Scan for the cell matching the given text and deliver its [X, Y] coordinate at center. 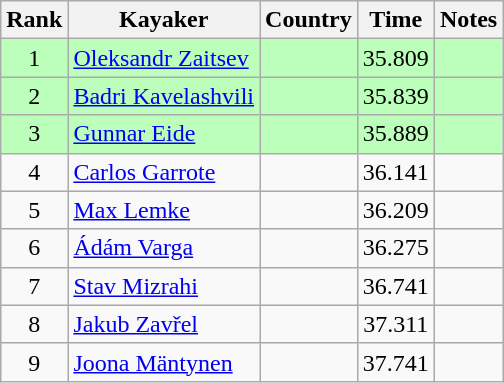
5 [34, 210]
Time [396, 20]
36.141 [396, 172]
8 [34, 324]
37.741 [396, 362]
Gunnar Eide [164, 134]
Oleksandr Zaitsev [164, 58]
Stav Mizrahi [164, 286]
36.275 [396, 248]
36.741 [396, 286]
Rank [34, 20]
4 [34, 172]
35.839 [396, 96]
36.209 [396, 210]
Kayaker [164, 20]
Badri Kavelashvili [164, 96]
1 [34, 58]
7 [34, 286]
Ádám Varga [164, 248]
Country [309, 20]
Joona Mäntynen [164, 362]
6 [34, 248]
Max Lemke [164, 210]
3 [34, 134]
37.311 [396, 324]
2 [34, 96]
35.889 [396, 134]
Jakub Zavřel [164, 324]
Notes [468, 20]
35.809 [396, 58]
9 [34, 362]
Carlos Garrote [164, 172]
